Return (x, y) of the center of cell containing provided text 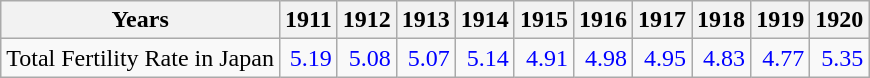
4.83 (722, 58)
1917 (662, 20)
5.19 (308, 58)
1919 (780, 20)
4.91 (544, 58)
1918 (722, 20)
5.35 (840, 58)
5.08 (366, 58)
5.14 (484, 58)
4.98 (602, 58)
1913 (426, 20)
5.07 (426, 58)
4.77 (780, 58)
Years (140, 20)
4.95 (662, 58)
1911 (308, 20)
1916 (602, 20)
Total Fertility Rate in Japan (140, 58)
1915 (544, 20)
1914 (484, 20)
1920 (840, 20)
1912 (366, 20)
